Return the [X, Y] coordinate for the center point of the cell that contains the specified text.  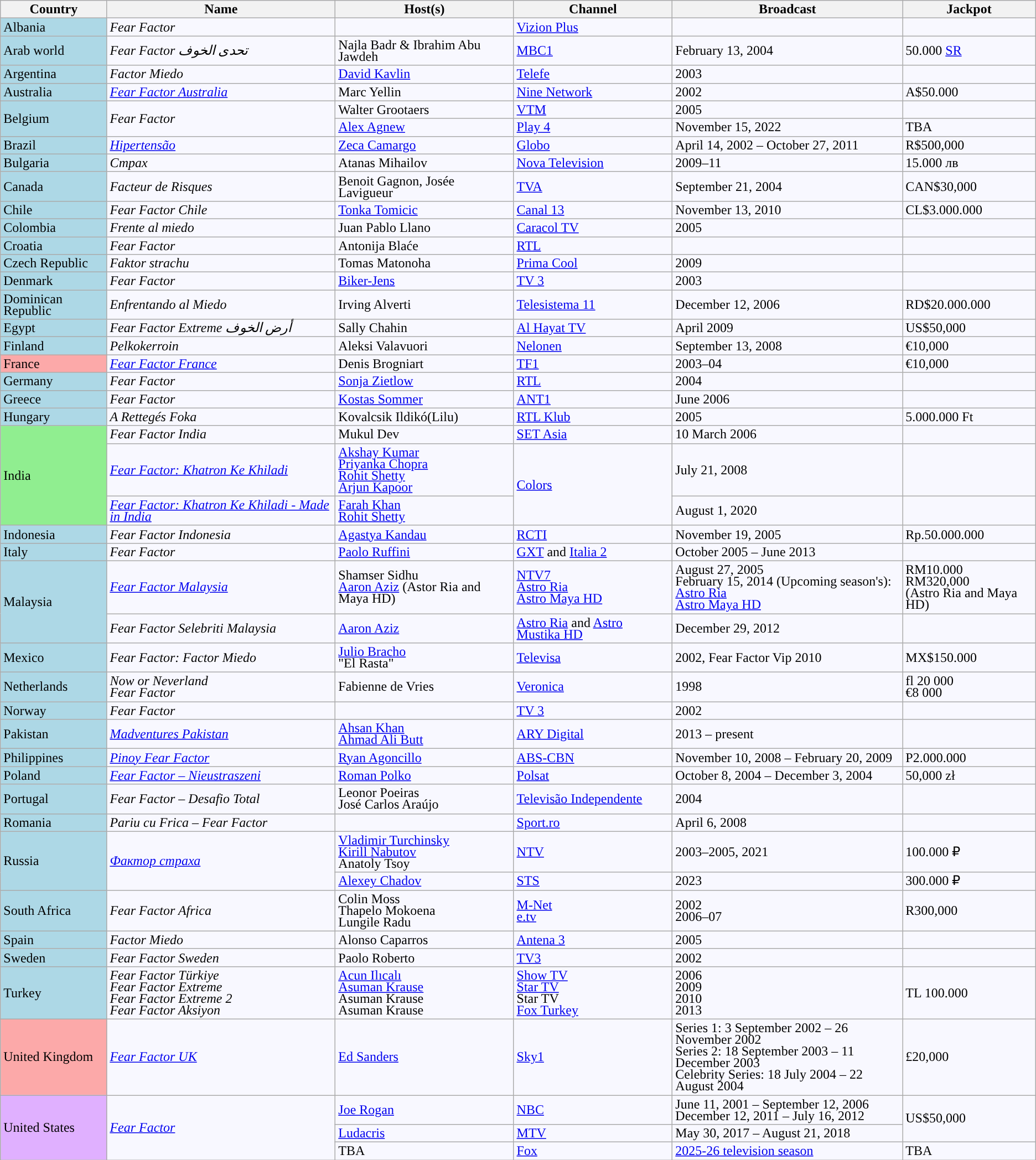
A$50.000 [969, 92]
Facteur de Risques [221, 186]
Alex Agnew [424, 127]
Ed Sanders [424, 1057]
Australia [54, 92]
Fear Factor Selebriti Malaysia [221, 628]
Netherlands [54, 687]
Agastya Kandau [424, 534]
Mexico [54, 657]
Alexey Chadov [424, 881]
France [54, 364]
Sonja Zietlow [424, 381]
Finland [54, 346]
Sally Chahin [424, 328]
United Kingdom [54, 1057]
TL 100.000 [969, 993]
Germany [54, 381]
December 12, 2006 [788, 304]
Zeca Camargo [424, 145]
Fear Factor India [221, 434]
Russia [54, 861]
RM10.000 RM320,000(Astro Ria and Maya HD) [969, 587]
fl 20 000€8 000 [969, 687]
December 29, 2012 [788, 628]
Fear Factor France [221, 364]
Jackpot [969, 9]
300.000 ₽ [969, 881]
10 March 2006 [788, 434]
Najla Badr & Ibrahim Abu Jawdeh [424, 51]
Colombia [54, 227]
United States [54, 1127]
Tomas Matonoha [424, 263]
Paolo Roberto [424, 957]
Play 4 [593, 127]
2003–2005, 2021 [788, 852]
September 13, 2008 [788, 346]
September 21, 2004 [788, 186]
November 10, 2008 – February 20, 2009 [788, 758]
Televisão Independente [593, 799]
Страх [221, 163]
Fear Factor Malaysia [221, 587]
Fear Factor تحدى الخوف [221, 51]
Paolo Ruffini [424, 552]
Fear Factor Africa [221, 910]
Pariu cu Frica – Fear Factor [221, 822]
R$500,000 [969, 145]
A Rettegés Foka [221, 417]
MTV [593, 1133]
Joe Rogan [424, 1109]
Fear Factor UK [221, 1057]
Farah KhanRohit Shetty [424, 510]
ABS-CBN [593, 758]
SET Asia [593, 434]
2025-26 television season [788, 1151]
South Africa [54, 910]
Kostas Sommer [424, 399]
MBC1 [593, 51]
50,000 zł [969, 775]
Czech Republic [54, 263]
R300,000 [969, 910]
Fear Factor: Khatron Ke Khiladi - Made in India [221, 510]
Canal 13 [593, 210]
50.000 SR [969, 51]
Pakistan [54, 734]
October 2005 – June 2013 [788, 552]
Ahsan Khan Ahmad Ali Butt [424, 734]
Albania [54, 27]
Now or NeverlandFear Factor [221, 687]
£20,000 [969, 1057]
Hipertensão [221, 145]
Greece [54, 399]
Polsat [593, 775]
Fear Factor TürkiyeFear Factor ExtremeFear Factor Extreme 2Fear Factor Aksiyon [221, 993]
Telesistema 11 [593, 304]
July 21, 2008 [788, 469]
NTV7Astro RiaAstro Maya HD [593, 587]
Philippines [54, 758]
Country [54, 9]
Denmark [54, 281]
CAN$30,000 [969, 186]
Nine Network [593, 92]
Fox [593, 1151]
Italy [54, 552]
Bulgaria [54, 163]
Kovalcsik Ildikó(Lilu) [424, 417]
100.000 ₽ [969, 852]
2002, Fear Factor Vip 2010 [788, 657]
20022006–07 [788, 910]
Enfrentando al Miedo [221, 304]
Ludacris [424, 1133]
Brazil [54, 145]
November 19, 2005 [788, 534]
Spain [54, 940]
2003–04 [788, 364]
Fear Factor Indonesia [221, 534]
2013 – present [788, 734]
Series 1: 3 September 2002 – 26 November 2002Series 2: 18 September 2003 – 11 December 2003Celebrity Series: 18 July 2004 – 22 August 2004 [788, 1057]
David Kavlin [424, 74]
Shamser SidhuAaron Aziz (Astor Ria and Maya HD) [424, 587]
Arab world [54, 51]
Akshay Kumar Priyanka Chopra Rohit Shetty Arjun Kapoor [424, 469]
Host(s) [424, 9]
NTV [593, 852]
April 14, 2002 – October 27, 2011 [788, 145]
15.000 лв [969, 163]
May 30, 2017 – August 21, 2018 [788, 1133]
Fear Factor Extreme أرض الخوف [221, 328]
Pinoy Fear Factor [221, 758]
Veronica [593, 687]
CL$3.000.000 [969, 210]
Indonesia [54, 534]
Turkey [54, 993]
Mukul Dev [424, 434]
Colin Moss Thapelo Mokoena Lungile Radu [424, 910]
November 13, 2010 [788, 210]
Juan Pablo Llano [424, 227]
RD$20.000.000 [969, 304]
August 27, 2005February 15, 2014 (Upcoming season's): Astro RiaAstro Maya HD [788, 587]
ARY Digital [593, 734]
VTM [593, 110]
June 2006 [788, 399]
Aleksi Valavuori [424, 346]
Irving Alverti [424, 304]
Fear Factor Australia [221, 92]
Atanas Mihailov [424, 163]
MX$150.000 [969, 657]
Caracol TV [593, 227]
Frente al miedo [221, 227]
Acun IlıcalıAsuman KrauseAsuman KrauseAsuman Krause [424, 993]
June 11, 2001 – September 12, 2006December 12, 2011 – July 16, 2012 [788, 1109]
Channel [593, 9]
ANT1 [593, 399]
August 1, 2020 [788, 510]
Hungary [54, 417]
Madventures Pakistan [221, 734]
April 6, 2008 [788, 822]
Broadcast [788, 9]
Name [221, 9]
Astro Ria and Astro Mustika HD [593, 628]
Walter Grootaers [424, 110]
Fear Factor – Nieustraszeni [221, 775]
Faktor strachu [221, 263]
2009–11 [788, 163]
February 13, 2004 [788, 51]
Colors [593, 484]
Poland [54, 775]
Al Hayat TV [593, 328]
Pelkokerroin [221, 346]
RTL Klub [593, 417]
October 8, 2004 – December 3, 2004 [788, 775]
India [54, 475]
Telefe [593, 74]
Biker-Jens [424, 281]
Marc Yellin [424, 92]
Fear Factor: Factor Miedo [221, 657]
Belgium [54, 118]
Globo [593, 145]
Sweden [54, 957]
April 2009 [788, 328]
Televisa [593, 657]
TV3 [593, 957]
TVA [593, 186]
Denis Brogniart [424, 364]
Sky1 [593, 1057]
2009 [788, 263]
P2.000.000 [969, 758]
Фактор страха [221, 861]
Malaysia [54, 602]
Show TVStar TVStar TVFox Turkey [593, 993]
Leonor PoeirasJosé Carlos Araújo [424, 799]
Portugal [54, 799]
Alonso Caparros [424, 940]
Chile [54, 210]
Canada [54, 186]
Fear Factor Chile [221, 210]
GXT and Italia 2 [593, 552]
Dominican Republic [54, 304]
Fear Factor – Desafio Total [221, 799]
STS [593, 881]
Norway [54, 711]
Tonka Tomicic [424, 210]
Rp.50.000.000 [969, 534]
Antonija Blaće [424, 246]
TF1 [593, 364]
Egypt [54, 328]
Argentina [54, 74]
M-Nete.tv [593, 910]
Julio Bracho "El Rasta" [424, 657]
Roman Polko [424, 775]
RCTI [593, 534]
Vizion Plus [593, 27]
November 15, 2022 [788, 127]
2023 [788, 881]
Fear Factor Sweden [221, 957]
Ryan Agoncillo [424, 758]
Benoit Gagnon, Josée Lavigueur [424, 186]
5.000.000 Ft [969, 417]
Nova Television [593, 163]
Aaron Aziz [424, 628]
Romania [54, 822]
Sport.ro [593, 822]
Nelonen [593, 346]
Vladimir Turchinsky Kirill Nabutov Anatoly Tsoy [424, 852]
1998 [788, 687]
Prima Cool [593, 263]
Fabienne de Vries [424, 687]
Antena 3 [593, 940]
Fear Factor: Khatron Ke Khiladi [221, 469]
2006200920102013 [788, 993]
NBC [593, 1109]
Croatia [54, 246]
